Determine the [X, Y] coordinate at the center of the cell enclosing the given text.  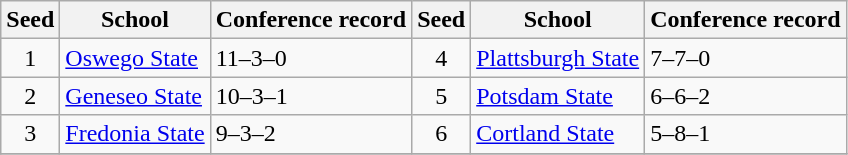
9–3–2 [310, 134]
Geneseo State [135, 96]
5 [442, 96]
4 [442, 58]
Oswego State [135, 58]
6–6–2 [746, 96]
Cortland State [558, 134]
6 [442, 134]
5–8–1 [746, 134]
3 [30, 134]
Potsdam State [558, 96]
Fredonia State [135, 134]
Plattsburgh State [558, 58]
11–3–0 [310, 58]
2 [30, 96]
10–3–1 [310, 96]
7–7–0 [746, 58]
1 [30, 58]
